Determine the [X, Y] coordinate at the center of the cell enclosing the given text.  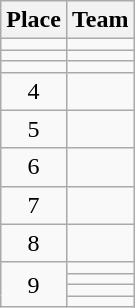
8 [34, 243]
Team [100, 20]
7 [34, 205]
9 [34, 284]
Place [34, 20]
4 [34, 91]
5 [34, 129]
6 [34, 167]
